Provide the [x, y] coordinate of the cell's center where the given text is located.  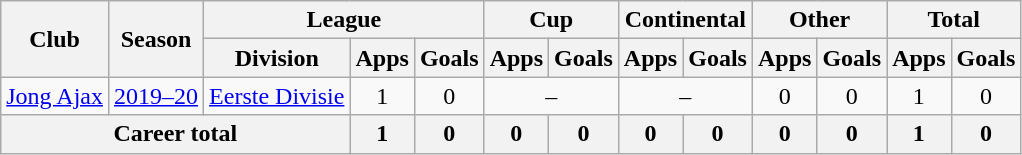
Season [156, 39]
Career total [176, 134]
League [344, 20]
Cup [551, 20]
Division [277, 58]
Eerste Divisie [277, 96]
Total [954, 20]
Jong Ajax [55, 96]
Continental [685, 20]
Club [55, 39]
2019–20 [156, 96]
Other [819, 20]
